Return (X, Y) of the center of cell containing provided text 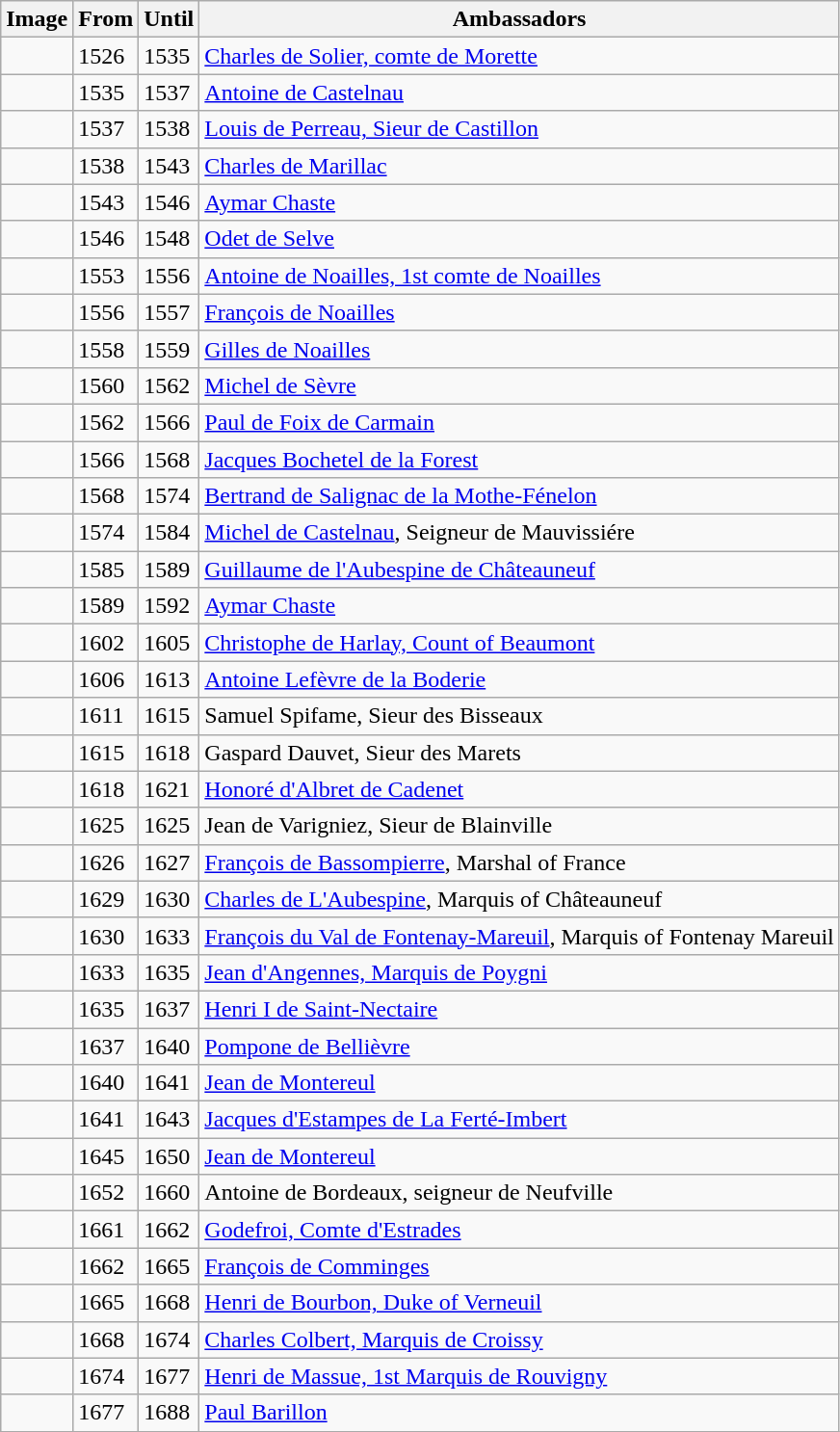
Henri I de Saint-Nectaire (519, 1009)
François de Bassompierre, Marshal of France (519, 862)
Louis de Perreau, Sieur de Castillon (519, 129)
Pompone de Bellièvre (519, 1046)
1559 (170, 349)
Gilles de Noailles (519, 349)
1643 (170, 1120)
Jean d'Angennes, Marquis de Poygni (519, 972)
1611 (106, 716)
Jacques Bochetel de la Forest (519, 460)
François du Val de Fontenay-Mareuil, Marquis of Fontenay Mareuil (519, 936)
1585 (106, 570)
1626 (106, 862)
Until (170, 19)
Henri de Bourbon, Duke of Verneuil (519, 1303)
1526 (106, 56)
1650 (170, 1156)
Christophe de Harlay, Count of Beaumont (519, 643)
1645 (106, 1156)
Michel de Castelnau, Seigneur de Mauvissiére (519, 533)
Guillaume de l'Aubespine de Châteauneuf (519, 570)
Antoine de Bordeaux, seigneur de Neufville (519, 1193)
Charles de Marillac (519, 166)
1621 (170, 789)
1602 (106, 643)
1629 (106, 899)
Gaspard Dauvet, Sieur des Marets (519, 753)
Charles de L'Aubespine, Marquis of Châteauneuf (519, 899)
1627 (170, 862)
Image (37, 19)
From (106, 19)
1605 (170, 643)
Henri de Massue, 1st Marquis de Rouvigny (519, 1376)
Jacques d'Estampes de La Ferté-Imbert (519, 1120)
Odet de Selve (519, 239)
Charles Colbert, Marquis de Croissy (519, 1339)
1553 (106, 276)
Antoine de Castelnau (519, 93)
1652 (106, 1193)
1660 (170, 1193)
1592 (170, 606)
François de Comminges (519, 1266)
Godefroi, Comte d'Estrades (519, 1230)
Antoine Lefèvre de la Boderie (519, 679)
1606 (106, 679)
1548 (170, 239)
Paul Barillon (519, 1413)
Paul de Foix de Carmain (519, 422)
François de Noailles (519, 312)
Jean de Varigniez, Sieur de Blainville (519, 826)
1661 (106, 1230)
1560 (106, 385)
Ambassadors (519, 19)
Honoré d'Albret de Cadenet (519, 789)
1557 (170, 312)
Antoine de Noailles, 1st comte de Noailles (519, 276)
1613 (170, 679)
Michel de Sèvre (519, 385)
1584 (170, 533)
1558 (106, 349)
1688 (170, 1413)
Bertrand de Salignac de la Mothe-Fénelon (519, 496)
Charles de Solier, comte de Morette (519, 56)
Samuel Spifame, Sieur des Bisseaux (519, 716)
